Determine the [x, y] coordinate at the center of the cell enclosing the given text.  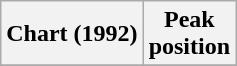
Peakposition [189, 34]
Chart (1992) [72, 34]
